Search for the cell housing the specified text and yield its (x, y) center coordinate. 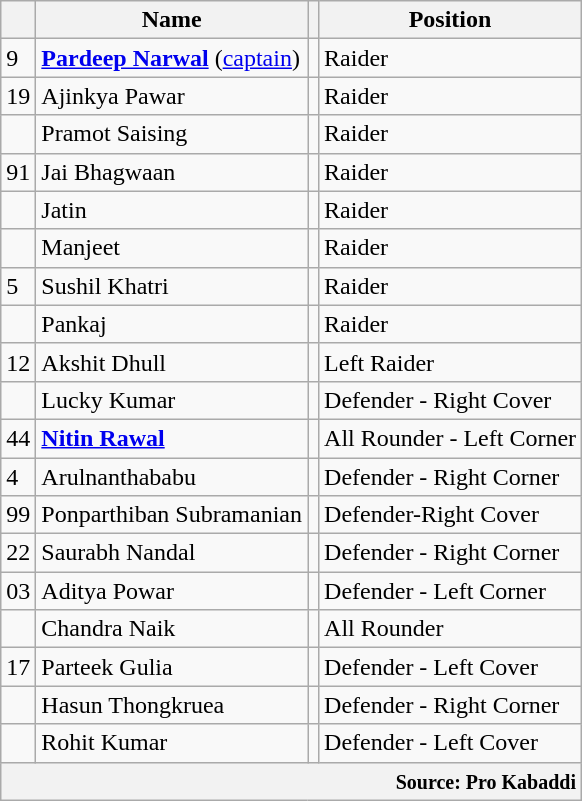
Pramot Saising (172, 134)
Saurabh Nandal (172, 553)
Defender-Right Cover (450, 515)
Pankaj (172, 324)
Akshit Dhull (172, 362)
03 (18, 591)
Arulnanthababu (172, 477)
19 (18, 96)
All Rounder - Left Corner (450, 438)
Ponparthiban Subramanian (172, 515)
9 (18, 58)
Hasun Thongkruea (172, 705)
Source: Pro Kabaddi (292, 781)
Sushil Khatri (172, 286)
Rohit Kumar (172, 743)
Aditya Powar (172, 591)
Position (450, 20)
91 (18, 172)
Parteek Gulia (172, 667)
22 (18, 553)
12 (18, 362)
Chandra Naik (172, 629)
Name (172, 20)
Jai Bhagwaan (172, 172)
Left Raider (450, 362)
Defender - Right Cover (450, 400)
99 (18, 515)
Manjeet (172, 248)
All Rounder (450, 629)
44 (18, 438)
Ajinkya Pawar (172, 96)
Defender - Left Corner (450, 591)
Nitin Rawal (172, 438)
5 (18, 286)
Lucky Kumar (172, 400)
Pardeep Narwal (captain) (172, 58)
17 (18, 667)
4 (18, 477)
Jatin (172, 210)
